Search for the cell housing the specified text and yield its [x, y] center coordinate. 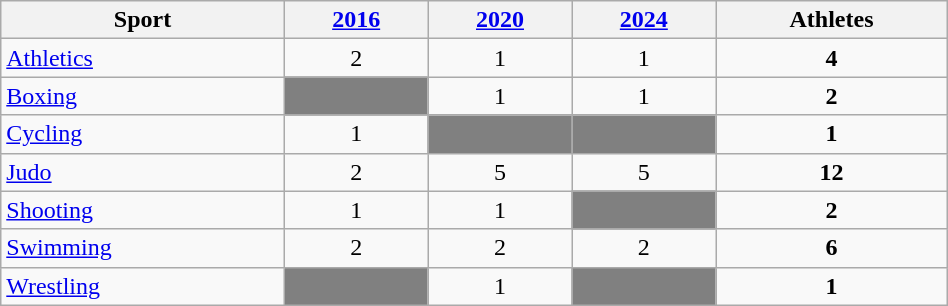
2024 [644, 20]
Cycling [143, 134]
2020 [500, 20]
Judo [143, 172]
Sport [143, 20]
Wrestling [143, 286]
4 [832, 58]
Boxing [143, 96]
Athletes [832, 20]
6 [832, 248]
Swimming [143, 248]
2016 [356, 20]
Athletics [143, 58]
Shooting [143, 210]
12 [832, 172]
